Output the (x, y) coordinate of the center of the cell containing the given text.  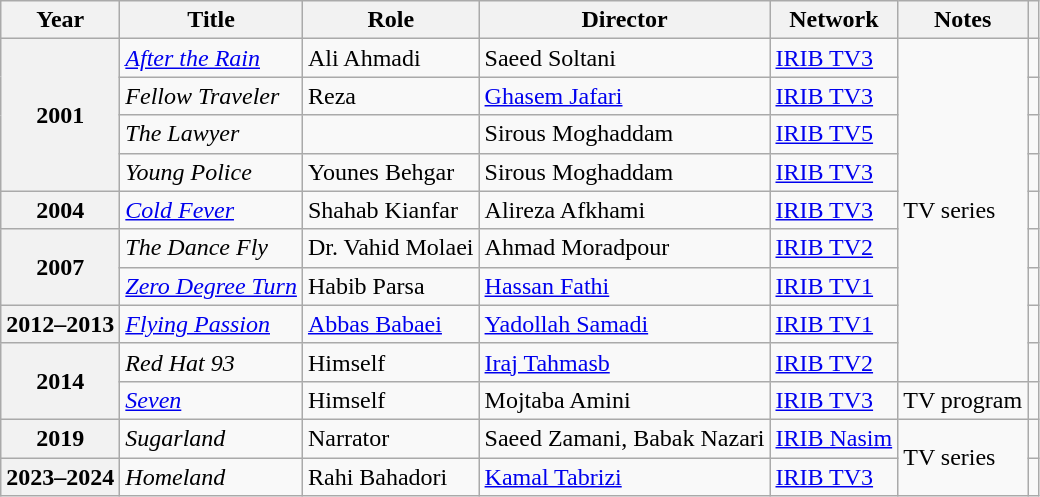
Hassan Fathi (624, 286)
Kamal Tabrizi (624, 477)
Zero Degree Turn (212, 286)
2012–2013 (60, 324)
Role (390, 20)
The Dance Fly (212, 248)
Ali Ahmadi (390, 58)
2004 (60, 210)
Dr. Vahid Molaei (390, 248)
Ahmad Moradpour (624, 248)
Ghasem Jafari (624, 96)
Homeland (212, 477)
2014 (60, 381)
Shahab Kianfar (390, 210)
Young Police (212, 172)
Network (834, 20)
Flying Passion (212, 324)
Mojtaba Amini (624, 400)
Director (624, 20)
Yadollah Samadi (624, 324)
Saeed Soltani (624, 58)
Abbas Babaei (390, 324)
Alireza Afkhami (624, 210)
TV program (963, 400)
2019 (60, 438)
Sugarland (212, 438)
IRIB Nasim (834, 438)
2023–2024 (60, 477)
Younes Behgar (390, 172)
Rahi Bahadori (390, 477)
2007 (60, 267)
Reza (390, 96)
Cold Fever (212, 210)
Habib Parsa (390, 286)
Fellow Traveler (212, 96)
Year (60, 20)
Title (212, 20)
Saeed Zamani, Babak Nazari (624, 438)
Narrator (390, 438)
After the Rain (212, 58)
The Lawyer (212, 134)
Notes (963, 20)
Iraj Tahmasb (624, 362)
Seven (212, 400)
2001 (60, 115)
Red Hat 93 (212, 362)
IRIB TV5 (834, 134)
